Provide the [x, y] coordinate of the cell's center where the given text is located.  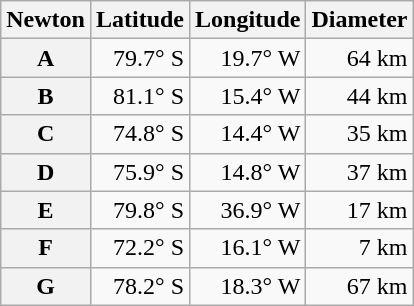
36.9° W [248, 210]
19.7° W [248, 58]
18.3° W [248, 286]
Newton [46, 20]
Diameter [360, 20]
16.1° W [248, 248]
79.8° S [140, 210]
B [46, 96]
C [46, 134]
17 km [360, 210]
14.8° W [248, 172]
Longitude [248, 20]
37 km [360, 172]
15.4° W [248, 96]
F [46, 248]
44 km [360, 96]
79.7° S [140, 58]
D [46, 172]
35 km [360, 134]
G [46, 286]
75.9° S [140, 172]
72.2° S [140, 248]
81.1° S [140, 96]
14.4° W [248, 134]
7 km [360, 248]
64 km [360, 58]
74.8° S [140, 134]
A [46, 58]
E [46, 210]
78.2° S [140, 286]
Latitude [140, 20]
67 km [360, 286]
